For the text-containing cell, return its midpoint in (x, y) coordinate format. 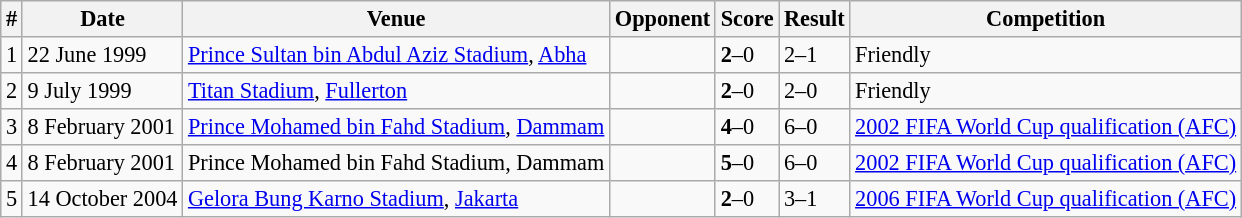
5 (12, 198)
3–1 (814, 198)
1 (12, 55)
Score (746, 19)
Opponent (663, 19)
Date (102, 19)
Gelora Bung Karno Stadium, Jakarta (396, 198)
3 (12, 126)
14 October 2004 (102, 198)
Competition (1046, 19)
4 (12, 162)
Prince Sultan bin Abdul Aziz Stadium, Abha (396, 55)
2006 FIFA World Cup qualification (AFC) (1046, 198)
# (12, 19)
2–1 (814, 55)
2 (12, 90)
5–0 (746, 162)
Titan Stadium, Fullerton (396, 90)
Venue (396, 19)
4–0 (746, 126)
22 June 1999 (102, 55)
9 July 1999 (102, 90)
Result (814, 19)
